For the text-containing cell, return its midpoint in (x, y) coordinate format. 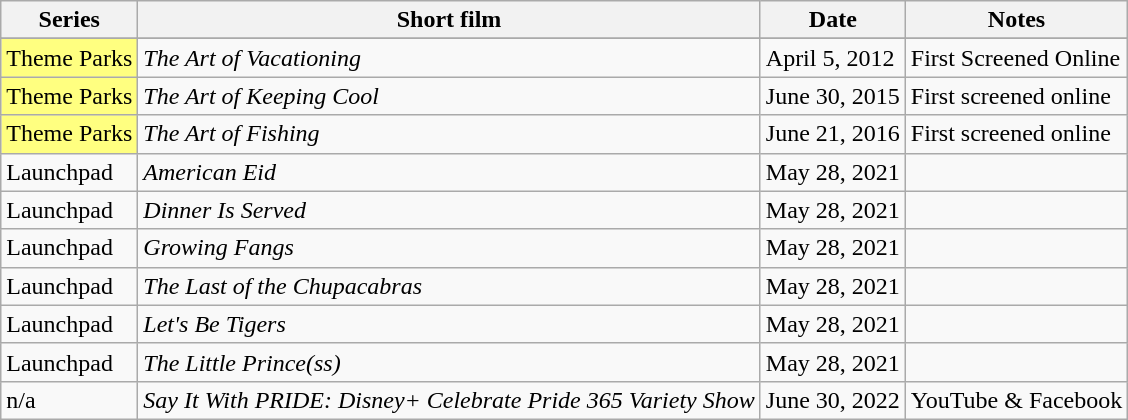
First Screened Online (1016, 58)
April 5, 2012 (832, 58)
Date (832, 20)
The Last of the Chupacabras (449, 286)
June 30, 2015 (832, 96)
Short film (449, 20)
YouTube & Facebook (1016, 400)
The Art of Vacationing (449, 58)
June 21, 2016 (832, 134)
Dinner Is Served (449, 210)
Say It With PRIDE: Disney+ Celebrate Pride 365 Variety Show (449, 400)
Notes (1016, 20)
Growing Fangs (449, 248)
Series (70, 20)
The Little Prince(ss) (449, 362)
American Eid (449, 172)
The Art of Fishing (449, 134)
The Art of Keeping Cool (449, 96)
Let's Be Tigers (449, 324)
n/a (70, 400)
June 30, 2022 (832, 400)
